Return [X, Y] of the center of cell containing provided text 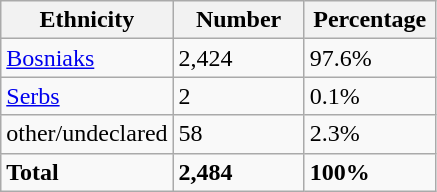
2,484 [238, 172]
58 [238, 134]
2.3% [370, 134]
other/undeclared [87, 134]
97.6% [370, 58]
Total [87, 172]
Ethnicity [87, 20]
Number [238, 20]
Serbs [87, 96]
0.1% [370, 96]
Bosniaks [87, 58]
100% [370, 172]
2,424 [238, 58]
Percentage [370, 20]
2 [238, 96]
